Identify which cell holds the provided text, then report its [X, Y] central coordinate. 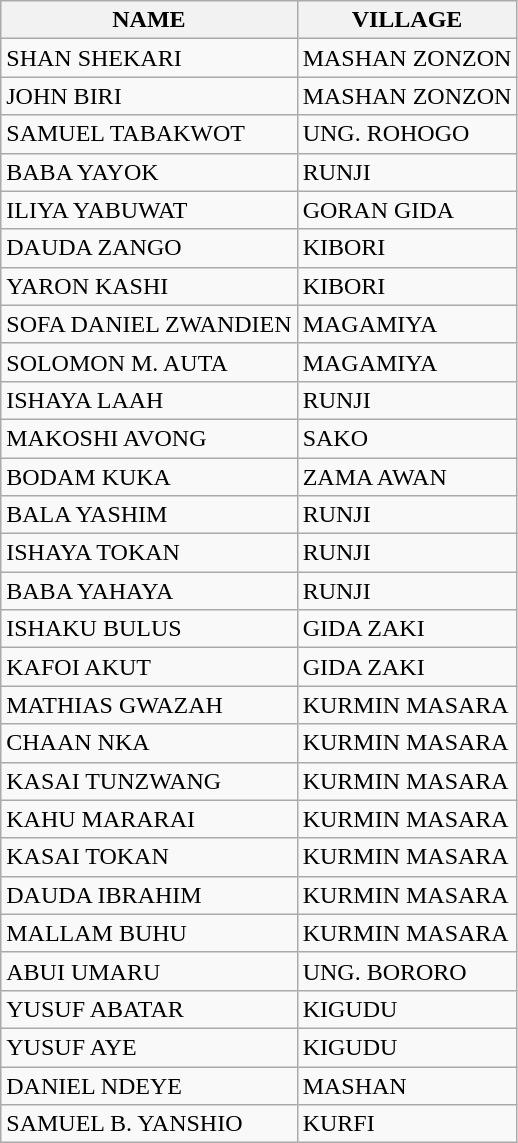
SAMUEL TABAKWOT [149, 134]
ABUI UMARU [149, 971]
NAME [149, 20]
ISHAYA LAAH [149, 400]
MALLAM BUHU [149, 933]
UNG. ROHOGO [407, 134]
YUSUF ABATAR [149, 1009]
DANIEL NDEYE [149, 1085]
KASAI TUNZWANG [149, 781]
MAKOSHI AVONG [149, 438]
KURFI [407, 1124]
DAUDA ZANGO [149, 248]
DAUDA IBRAHIM [149, 895]
ISHAYA TOKAN [149, 553]
YARON KASHI [149, 286]
SAMUEL B. YANSHIO [149, 1124]
MATHIAS GWAZAH [149, 705]
BODAM KUKA [149, 477]
SOFA DANIEL ZWANDIEN [149, 324]
KASAI TOKAN [149, 857]
KAHU MARARAI [149, 819]
ILIYA YABUWAT [149, 210]
YUSUF AYE [149, 1047]
SOLOMON M. AUTA [149, 362]
BALA YASHIM [149, 515]
JOHN BIRI [149, 96]
UNG. BORORO [407, 971]
BABA YAYOK [149, 172]
ZAMA AWAN [407, 477]
BABA YAHAYA [149, 591]
SHAN SHEKARI [149, 58]
SAKO [407, 438]
ISHAKU BULUS [149, 629]
KAFOI AKUT [149, 667]
GORAN GIDA [407, 210]
CHAAN NKA [149, 743]
VILLAGE [407, 20]
MASHAN [407, 1085]
